Output the [x, y] coordinate of the center of the cell containing the given text.  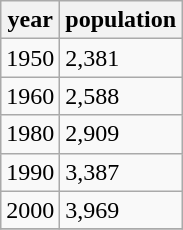
1990 [30, 172]
3,969 [121, 210]
population [121, 20]
2,909 [121, 134]
2000 [30, 210]
2,381 [121, 58]
3,387 [121, 172]
1960 [30, 96]
year [30, 20]
1980 [30, 134]
1950 [30, 58]
2,588 [121, 96]
